Return the [x, y] coordinate for the center point of the cell that contains the specified text.  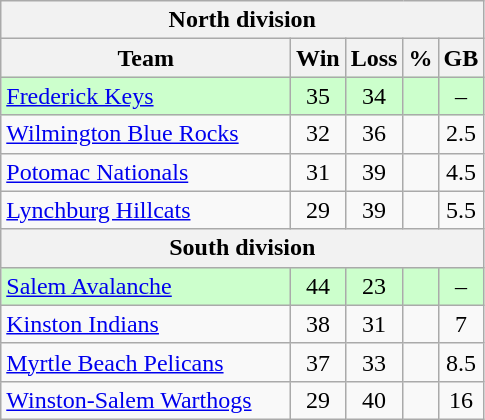
Wilmington Blue Rocks [146, 134]
16 [461, 400]
4.5 [461, 172]
2.5 [461, 134]
Frederick Keys [146, 96]
8.5 [461, 362]
35 [318, 96]
40 [374, 400]
36 [374, 134]
23 [374, 286]
GB [461, 58]
Winston-Salem Warthogs [146, 400]
Kinston Indians [146, 324]
South division [242, 248]
Myrtle Beach Pelicans [146, 362]
Potomac Nationals [146, 172]
38 [318, 324]
% [420, 58]
Loss [374, 58]
Salem Avalanche [146, 286]
7 [461, 324]
Team [146, 58]
44 [318, 286]
Win [318, 58]
Lynchburg Hillcats [146, 210]
34 [374, 96]
37 [318, 362]
32 [318, 134]
North division [242, 20]
5.5 [461, 210]
33 [374, 362]
